Search for the cell housing the specified text and yield its [x, y] center coordinate. 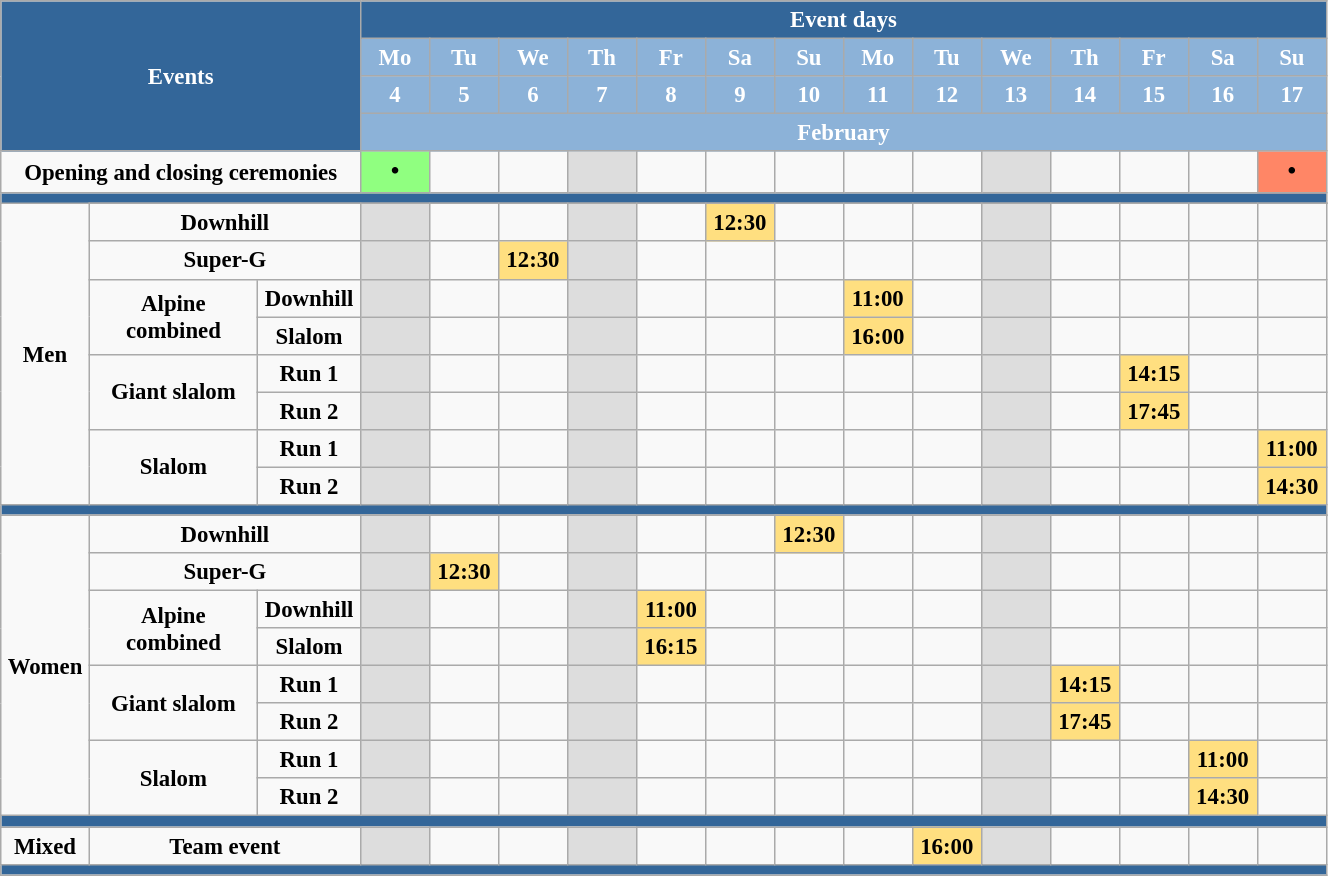
17 [1292, 95]
Mixed [45, 846]
12 [946, 95]
Event days [843, 20]
6 [532, 95]
Opening and closing ceremonies [181, 172]
14 [1084, 95]
Events [181, 76]
Team event [224, 846]
15 [1154, 95]
16:15 [670, 647]
Men [45, 354]
4 [394, 95]
11 [878, 95]
10 [808, 95]
9 [740, 95]
5 [464, 95]
16 [1222, 95]
Women [45, 666]
8 [670, 95]
7 [602, 95]
13 [1016, 95]
February [843, 133]
